Identify which cell holds the provided text, then report its [x, y] central coordinate. 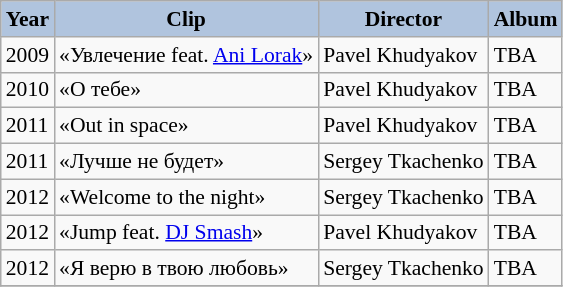
«Jump feat. DJ Smash» [186, 233]
Director [404, 19]
«Лучше не будет» [186, 162]
Year [28, 19]
Clip [186, 19]
Album [526, 19]
«Welcome to the night» [186, 197]
«Out in space» [186, 126]
«Увлечение feat. Ani Lorak» [186, 55]
2010 [28, 90]
«Я верю в твою любовь» [186, 269]
2009 [28, 55]
«О тебе» [186, 90]
